Determine the [x, y] coordinate at the center of the cell enclosing the given text.  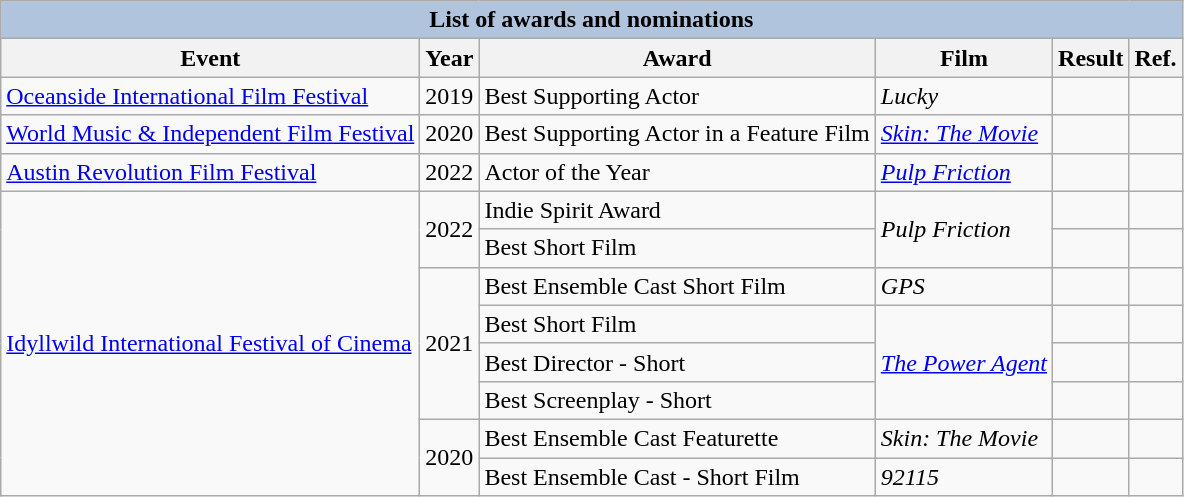
Indie Spirit Award [677, 210]
Result [1091, 58]
Actor of the Year [677, 172]
Best Ensemble Cast Featurette [677, 438]
World Music & Independent Film Festival [210, 134]
Oceanside International Film Festival [210, 96]
The Power Agent [964, 362]
Award [677, 58]
List of awards and nominations [592, 20]
Ref. [1156, 58]
Best Ensemble Cast - Short Film [677, 477]
Best Supporting Actor in a Feature Film [677, 134]
Austin Revolution Film Festival [210, 172]
Film [964, 58]
Idyllwild International Festival of Cinema [210, 343]
Best Supporting Actor [677, 96]
Year [450, 58]
Best Director - Short [677, 362]
92115 [964, 477]
Event [210, 58]
Lucky [964, 96]
2019 [450, 96]
GPS [964, 286]
Best Screenplay - Short [677, 400]
2021 [450, 343]
Best Ensemble Cast Short Film [677, 286]
